Locate the cell with the specified text and output its (X, Y) center coordinate. 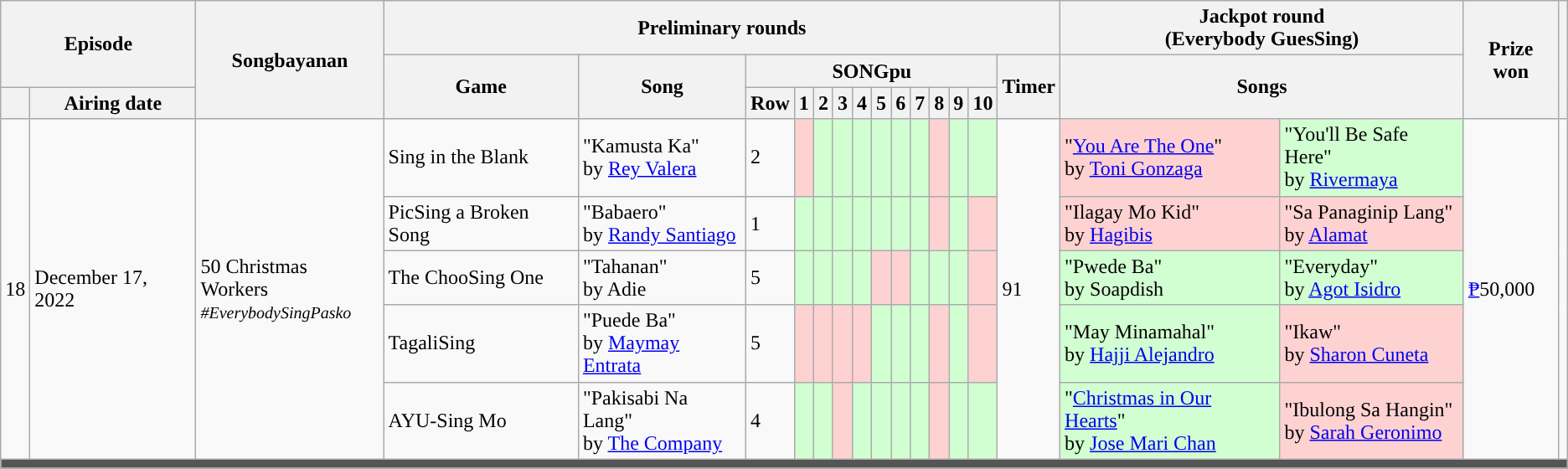
"Kamusta Ka"by Rey Valera (662, 157)
8 (940, 103)
Sing in the Blank (481, 157)
"Ikaw"by Sharon Cuneta (1372, 343)
91 (1029, 289)
10 (983, 103)
"Tahanan"by Adie (662, 278)
Song (662, 87)
Airing date (113, 103)
"Ibulong Sa Hangin"by Sarah Geronimo (1372, 420)
7 (920, 103)
December 17, 2022 (113, 289)
"Everyday"by Agot Isidro (1372, 278)
6 (901, 103)
"Sa Panaginip Lang"by Alamat (1372, 223)
Prize won (1511, 60)
AYU-Sing Mo (481, 420)
"You Are The One"by Toni Gonzaga (1170, 157)
"Christmas in Our Hearts"by Jose Mari Chan (1170, 420)
SONGpu (872, 71)
₱50,000 (1511, 289)
Row (771, 103)
50 Christmas Workers#EverybodySingPasko (290, 289)
"May Minamahal"by Hajji Alejandro (1170, 343)
Episode (99, 44)
Jackpot round(Everybody GuesSing) (1262, 28)
The ChooSing One (481, 278)
Songs (1262, 87)
"Ilagay Mo Kid"by Hagibis (1170, 223)
"Babaero"by Randy Santiago (662, 223)
Timer (1029, 87)
"Pakisabi Na Lang"by The Company (662, 420)
"Puede Ba"by Maymay Entrata (662, 343)
PicSing a Broken Song (481, 223)
Game (481, 87)
18 (15, 289)
3 (843, 103)
"You'll Be Safe Here"by Rivermaya (1372, 157)
"Pwede Ba"by Soapdish (1170, 278)
9 (958, 103)
Preliminary rounds (722, 28)
TagaliSing (481, 343)
Songbayanan (290, 60)
